Extract the [x, y] coordinate from the center of the cell holding the provided text.  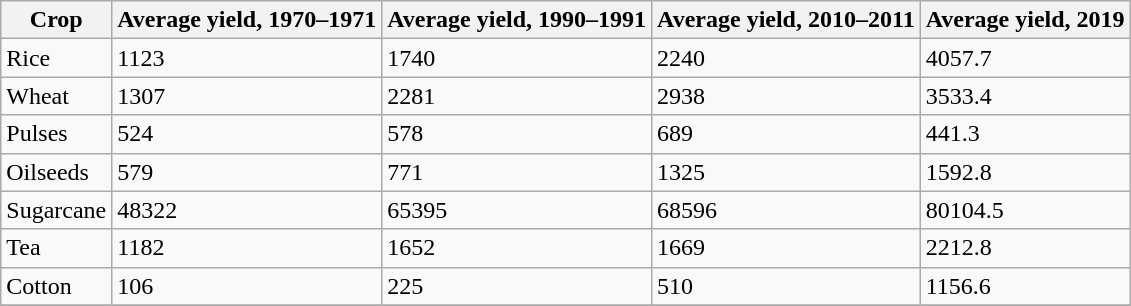
Oilseeds [56, 172]
Tea [56, 248]
3533.4 [1025, 96]
441.3 [1025, 134]
Wheat [56, 96]
Average yield, 1990–1991 [517, 20]
48322 [247, 210]
2240 [786, 58]
1740 [517, 58]
Average yield, 2010–2011 [786, 20]
225 [517, 286]
771 [517, 172]
1592.8 [1025, 172]
689 [786, 134]
65395 [517, 210]
Crop [56, 20]
1182 [247, 248]
80104.5 [1025, 210]
1123 [247, 58]
578 [517, 134]
1652 [517, 248]
579 [247, 172]
68596 [786, 210]
524 [247, 134]
Average yield, 2019 [1025, 20]
1156.6 [1025, 286]
1307 [247, 96]
4057.7 [1025, 58]
Cotton [56, 286]
2212.8 [1025, 248]
Sugarcane [56, 210]
2281 [517, 96]
2938 [786, 96]
1325 [786, 172]
Average yield, 1970–1971 [247, 20]
1669 [786, 248]
Pulses [56, 134]
106 [247, 286]
510 [786, 286]
Rice [56, 58]
